Search for the cell housing the specified text and yield its [x, y] center coordinate. 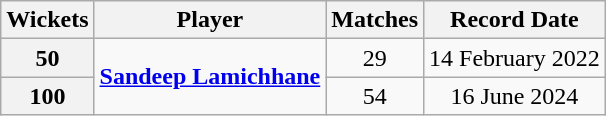
Wickets [48, 20]
16 June 2024 [515, 96]
29 [375, 58]
Record Date [515, 20]
Player [210, 20]
Matches [375, 20]
50 [48, 58]
Sandeep Lamichhane [210, 77]
54 [375, 96]
14 February 2022 [515, 58]
100 [48, 96]
